Pinpoint the cell where the given text exists, returning its [X, Y] midpoint coordinate. 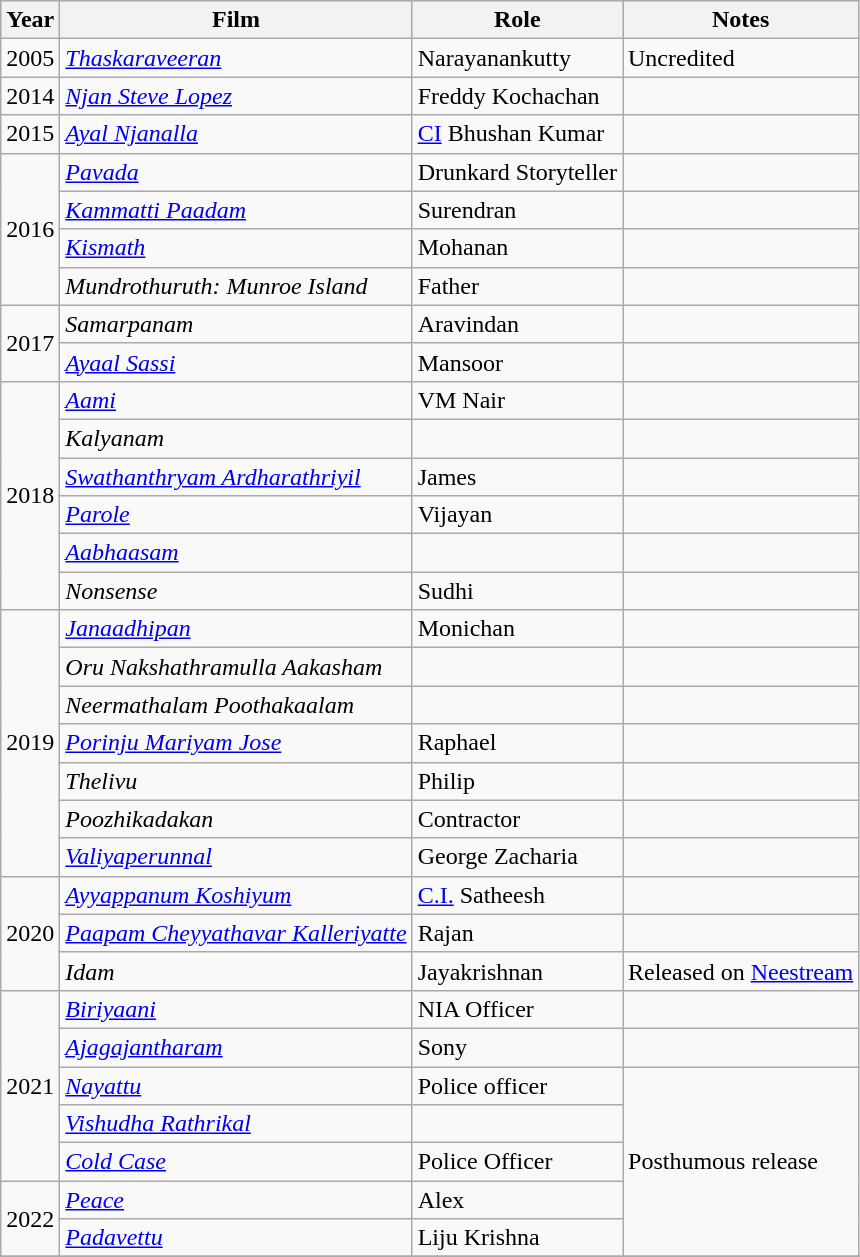
2019 [30, 743]
2020 [30, 933]
Mansoor [517, 362]
2005 [30, 58]
Paapam Cheyyathavar Kalleriyatte [236, 933]
Peace [236, 1200]
2016 [30, 229]
2017 [30, 343]
Freddy Kochachan [517, 96]
Porinju Mariyam Jose [236, 743]
Samarpanam [236, 324]
Narayanankutty [517, 58]
Year [30, 20]
James [517, 477]
Drunkard Storyteller [517, 172]
Valiyaperunnal [236, 857]
Role [517, 20]
Neermathalam Poothakaalam [236, 705]
Kammatti Paadam [236, 210]
Padavettu [236, 1238]
Poozhikadakan [236, 819]
Mundrothuruth: Munroe Island [236, 286]
Aravindan [517, 324]
2014 [30, 96]
VM Nair [517, 400]
Monichan [517, 629]
Alex [517, 1200]
Kalyanam [236, 438]
2021 [30, 1085]
Contractor [517, 819]
Njan Steve Lopez [236, 96]
Police Officer [517, 1162]
Ayyappanum Koshiyum [236, 895]
Uncredited [740, 58]
NIA Officer [517, 1009]
Swathanthryam Ardharathriyil [236, 477]
CI Bhushan Kumar [517, 134]
Film [236, 20]
Parole [236, 515]
Ayal Njanalla [236, 134]
Posthumous release [740, 1161]
Vishudha Rathrikal [236, 1124]
Janaadhipan [236, 629]
Aami [236, 400]
Thelivu [236, 781]
Liju Krishna [517, 1238]
Jayakrishnan [517, 971]
Idam [236, 971]
Mohanan [517, 248]
Cold Case [236, 1162]
Kismath [236, 248]
Vijayan [517, 515]
Police officer [517, 1085]
Ayaal Sassi [236, 362]
2018 [30, 495]
Aabhaasam [236, 553]
Thaskaraveeran [236, 58]
Oru Nakshathramulla Aakasham [236, 667]
Nonsense [236, 591]
2015 [30, 134]
George Zacharia [517, 857]
Raphael [517, 743]
Pavada [236, 172]
Father [517, 286]
Sudhi [517, 591]
Nayattu [236, 1085]
2022 [30, 1219]
Surendran [517, 210]
Sony [517, 1047]
Philip [517, 781]
C.I. Satheesh [517, 895]
Ajagajantharam [236, 1047]
Released on Neestream [740, 971]
Notes [740, 20]
Biriyaani [236, 1009]
Rajan [517, 933]
